From the cell containing the given text, extract its center point as (x, y) coordinate. 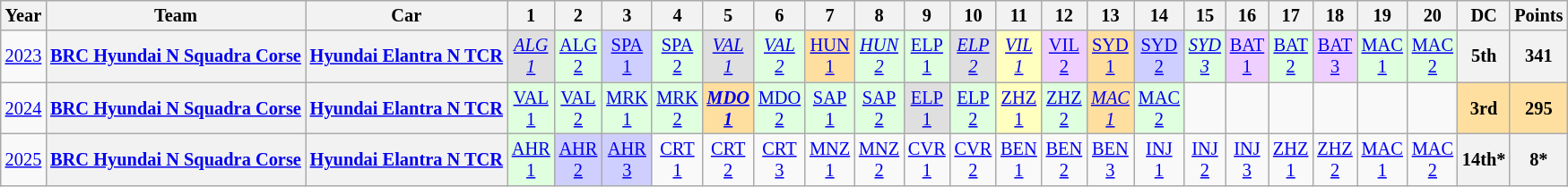
13 (1110, 15)
8* (1538, 159)
SAP2 (879, 108)
INJ2 (1205, 159)
6 (780, 15)
17 (1291, 15)
SAP1 (830, 108)
BEN3 (1110, 159)
12 (1064, 15)
MDO1 (728, 108)
295 (1538, 108)
8 (879, 15)
Points (1538, 15)
9 (927, 15)
CRT2 (728, 159)
2 (579, 15)
7 (830, 15)
MDO2 (780, 108)
341 (1538, 56)
3 (627, 15)
CVR1 (927, 159)
2024 (23, 108)
4 (677, 15)
10 (974, 15)
14th* (1484, 159)
20 (1433, 15)
SYD1 (1110, 56)
MRK1 (627, 108)
CRT1 (677, 159)
MRK2 (677, 108)
15 (1205, 15)
CVR2 (974, 159)
INJ3 (1247, 159)
AHR1 (531, 159)
SYD3 (1205, 56)
ALG2 (579, 56)
ALG1 (531, 56)
Team (176, 15)
3rd (1484, 108)
BEN1 (1018, 159)
INJ1 (1159, 159)
CRT3 (780, 159)
MNZ2 (879, 159)
11 (1018, 15)
SPA1 (627, 56)
BAT2 (1291, 56)
MNZ1 (830, 159)
VIL2 (1064, 56)
VIL1 (1018, 56)
Car (407, 15)
BAT1 (1247, 56)
HUN1 (830, 56)
2023 (23, 56)
SYD2 (1159, 56)
1 (531, 15)
14 (1159, 15)
BEN2 (1064, 159)
Year (23, 15)
BAT3 (1334, 56)
AHR2 (579, 159)
SPA2 (677, 56)
DC (1484, 15)
5th (1484, 56)
19 (1382, 15)
5 (728, 15)
AHR3 (627, 159)
HUN2 (879, 56)
16 (1247, 15)
18 (1334, 15)
2025 (23, 159)
